Extract the (x, y) coordinate from the center of the cell holding the provided text.  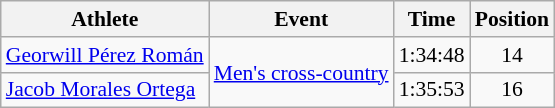
16 (512, 90)
14 (512, 55)
Position (512, 19)
Men's cross-country (302, 72)
Georwill Pérez Román (105, 55)
Athlete (105, 19)
Event (302, 19)
Time (432, 19)
1:35:53 (432, 90)
Jacob Morales Ortega (105, 90)
1:34:48 (432, 55)
